Find where the given text appears and provide that cell's center as [X, Y] coordinate. 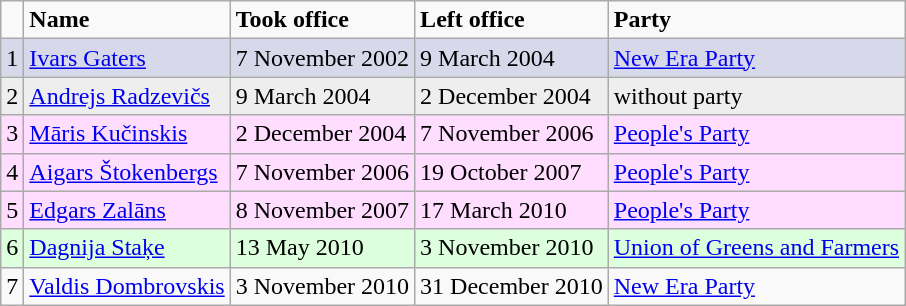
6 [12, 248]
Dagnija Staķe [127, 248]
Edgars Zalāns [127, 210]
7 November 2002 [322, 58]
Took office [322, 20]
5 [12, 210]
Ivars Gaters [127, 58]
without party [756, 96]
31 December 2010 [512, 286]
7 [12, 286]
3 [12, 134]
Valdis Dombrovskis [127, 286]
Party [756, 20]
13 May 2010 [322, 248]
2 [12, 96]
Left office [512, 20]
Union of Greens and Farmers [756, 248]
Andrejs Radzevičs [127, 96]
8 November 2007 [322, 210]
Name [127, 20]
Māris Kučinskis [127, 134]
1 [12, 58]
Aigars Štokenbergs [127, 172]
4 [12, 172]
17 March 2010 [512, 210]
19 October 2007 [512, 172]
